Determine the [x, y] coordinate at the center of the cell enclosing the given text.  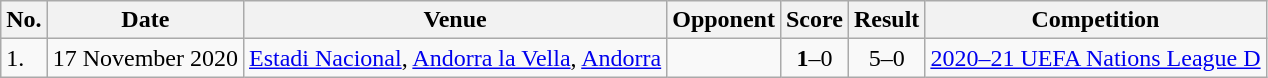
No. [24, 20]
Score [814, 20]
Result [886, 20]
Estadi Nacional, Andorra la Vella, Andorra [456, 58]
Opponent [724, 20]
1–0 [814, 58]
Competition [1096, 20]
Date [145, 20]
Venue [456, 20]
5–0 [886, 58]
17 November 2020 [145, 58]
2020–21 UEFA Nations League D [1096, 58]
1. [24, 58]
